From the cell containing the given text, extract its center point as [x, y] coordinate. 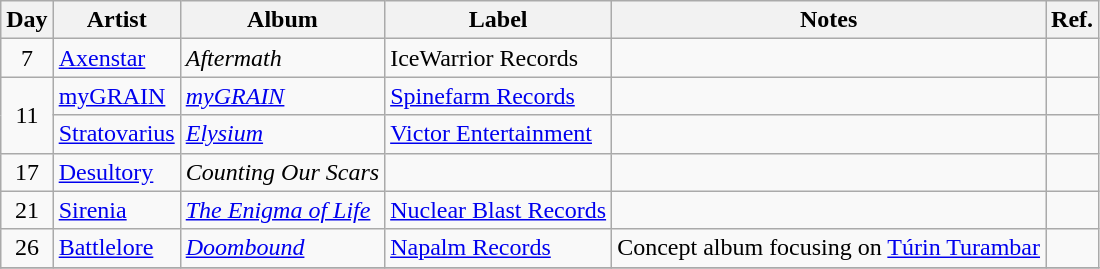
Day [27, 20]
Axenstar [116, 58]
Elysium [282, 134]
Doombound [282, 248]
Artist [116, 20]
Napalm Records [498, 248]
Sirenia [116, 210]
Nuclear Blast Records [498, 210]
Notes [829, 20]
11 [27, 115]
Battlelore [116, 248]
IceWarrior Records [498, 58]
21 [27, 210]
Label [498, 20]
Concept album focusing on Túrin Turambar [829, 248]
Desultory [116, 172]
Album [282, 20]
Victor Entertainment [498, 134]
The Enigma of Life [282, 210]
Counting Our Scars [282, 172]
7 [27, 58]
Ref. [1072, 20]
17 [27, 172]
26 [27, 248]
Stratovarius [116, 134]
Spinefarm Records [498, 96]
Aftermath [282, 58]
